Capture the cell that displays the provided text and extract its [X, Y] central coordinate. 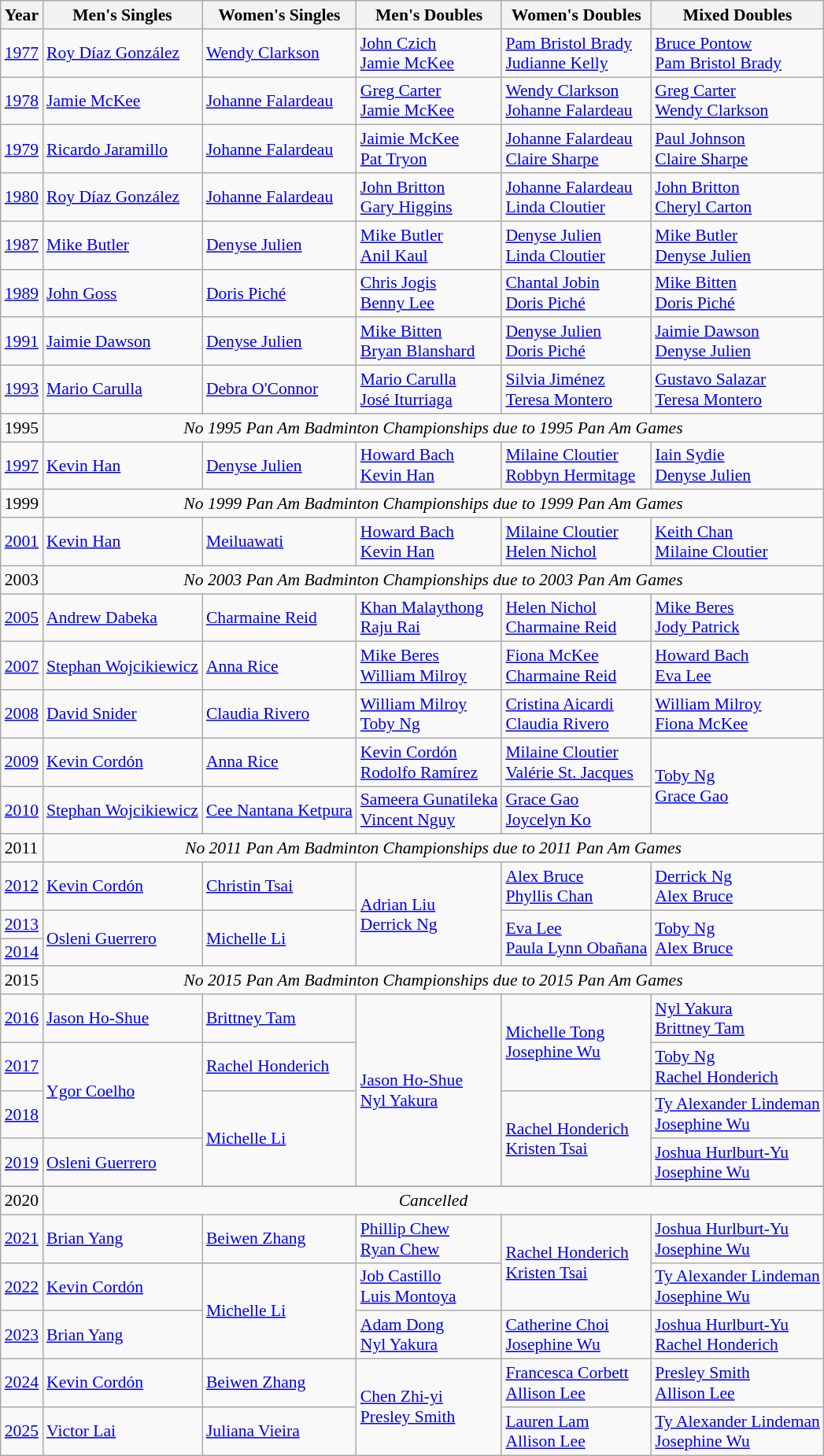
Meiluawati [279, 541]
Johanne Falardeau Linda Cloutier [576, 197]
Milaine Cloutier Helen Nichol [576, 541]
David Snider [123, 714]
2019 [22, 1163]
John Goss [123, 293]
Greg Carter Jamie McKee [430, 101]
Alex Bruce Phyllis Chan [576, 886]
Fiona McKee Charmaine Reid [576, 665]
Brittney Tam [279, 1018]
2012 [22, 886]
Presley Smith Allison Lee [737, 1383]
2016 [22, 1018]
Mike Bitten Bryan Blanshard [430, 341]
2011 [22, 849]
Jaimie McKee Pat Tryon [430, 149]
2018 [22, 1114]
2020 [22, 1201]
Toby Ng Rachel Honderich [737, 1067]
Silvia Jiménez Teresa Montero [576, 390]
1987 [22, 245]
2007 [22, 665]
Bruce Pontow Pam Bristol Brady [737, 53]
Adam Dong Nyl Yakura [430, 1336]
Ygor Coelho [123, 1090]
Toby Ng Alex Bruce [737, 938]
Mike Bitten Doris Piché [737, 293]
Debra O'Connor [279, 390]
No 2015 Pan Am Badminton Championships due to 2015 Pan Am Games [433, 981]
Sameera Gunatileka Vincent Nguy [430, 810]
Women's Singles [279, 15]
Iain Sydie Denyse Julien [737, 466]
1995 [22, 428]
2001 [22, 541]
Eva Lee Paula Lynn Obañana [576, 938]
2008 [22, 714]
2013 [22, 924]
Keith Chan Milaine Cloutier [737, 541]
Derrick Ng Alex Bruce [737, 886]
William Milroy Toby Ng [430, 714]
2024 [22, 1383]
Denyse Julien Linda Cloutier [576, 245]
Wendy Clarkson [279, 53]
Victor Lai [123, 1432]
1989 [22, 293]
Cancelled [433, 1201]
Jaimie Dawson Denyse Julien [737, 341]
Paul Johnson Claire Sharpe [737, 149]
2023 [22, 1336]
Milaine Cloutier Valérie St. Jacques [576, 761]
Pam Bristol Brady Judianne Kelly [576, 53]
Denyse Julien Doris Piché [576, 341]
Jason Ho-Shue Nyl Yakura [430, 1090]
No 1995 Pan Am Badminton Championships due to 1995 Pan Am Games [433, 428]
Chris Jogis Benny Lee [430, 293]
Women's Doubles [576, 15]
Khan Malaythong Raju Rai [430, 618]
Chantal Jobin Doris Piché [576, 293]
Lauren Lam Allison Lee [576, 1432]
Jason Ho-Shue [123, 1018]
Christin Tsai [279, 886]
Ricardo Jaramillo [123, 149]
1979 [22, 149]
Mike Butler Anil Kaul [430, 245]
Greg Carter Wendy Clarkson [737, 101]
Milaine Cloutier Robbyn Hermitage [576, 466]
Jamie McKee [123, 101]
Men's Doubles [430, 15]
No 2003 Pan Am Badminton Championships due to 2003 Pan Am Games [433, 580]
Cee Nantana Ketpura [279, 810]
Kevin Cordón Rodolfo Ramírez [430, 761]
Mike Beres Jody Patrick [737, 618]
1993 [22, 390]
Mike Butler [123, 245]
Phillip Chew Ryan Chew [430, 1238]
Michelle Tong Josephine Wu [576, 1042]
Rachel Honderich [279, 1067]
Mixed Doubles [737, 15]
Helen Nichol Charmaine Reid [576, 618]
2022 [22, 1287]
1997 [22, 466]
Juliana Vieira [279, 1432]
Charmaine Reid [279, 618]
No 2011 Pan Am Badminton Championships due to 2011 Pan Am Games [433, 849]
Joshua Hurlburt-Yu Rachel Honderich [737, 1336]
Toby Ng Grace Gao [737, 786]
Mario Carulla [123, 390]
2017 [22, 1067]
1980 [22, 197]
2025 [22, 1432]
Mario Carulla José Iturriaga [430, 390]
2014 [22, 953]
2003 [22, 580]
Nyl Yakura Brittney Tam [737, 1018]
Wendy Clarkson Johanne Falardeau [576, 101]
John Czich Jamie McKee [430, 53]
John Britton Cheryl Carton [737, 197]
Job Castillo Luis Montoya [430, 1287]
William Milroy Fiona McKee [737, 714]
Howard Bach Eva Lee [737, 665]
2015 [22, 981]
2021 [22, 1238]
Year [22, 15]
Mike Beres William Milroy [430, 665]
2010 [22, 810]
Francesca Corbett Allison Lee [576, 1383]
2009 [22, 761]
No 1999 Pan Am Badminton Championships due to 1999 Pan Am Games [433, 504]
Adrian Liu Derrick Ng [430, 914]
Doris Piché [279, 293]
1999 [22, 504]
Jaimie Dawson [123, 341]
1978 [22, 101]
1977 [22, 53]
Andrew Dabeka [123, 618]
Catherine Choi Josephine Wu [576, 1336]
Gustavo Salazar Teresa Montero [737, 390]
Johanne Falardeau Claire Sharpe [576, 149]
Grace Gao Joycelyn Ko [576, 810]
Men's Singles [123, 15]
Claudia Rivero [279, 714]
John Britton Gary Higgins [430, 197]
2005 [22, 618]
1991 [22, 341]
Chen Zhi-yi Presley Smith [430, 1407]
Mike Butler Denyse Julien [737, 245]
Cristina Aicardi Claudia Rivero [576, 714]
